For the text-containing cell, return its midpoint in (x, y) coordinate format. 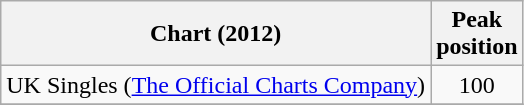
UK Singles (The Official Charts Company) (216, 85)
Chart (2012) (216, 34)
Peakposition (477, 34)
100 (477, 85)
